Output the [x, y] coordinate of the center of the cell containing the given text.  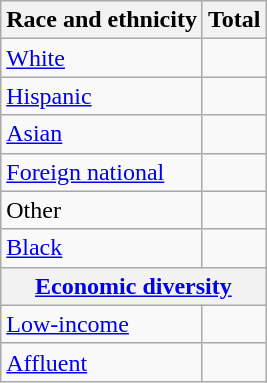
Black [102, 248]
Economic diversity [134, 286]
Low-income [102, 324]
Foreign national [102, 172]
Affluent [102, 362]
Other [102, 210]
Hispanic [102, 96]
Total [234, 20]
Asian [102, 134]
Race and ethnicity [102, 20]
White [102, 58]
